Return (x, y) of the center of cell containing provided text 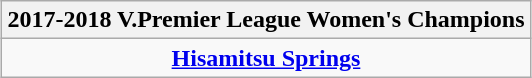
2017-2018 V.Premier League Women's Champions (266, 20)
Hisamitsu Springs (266, 58)
